Extract the (X, Y) coordinate from the center of the cell holding the provided text.  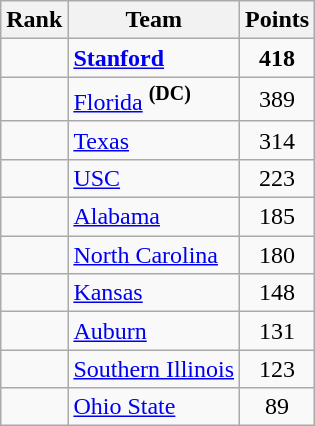
Points (278, 20)
418 (278, 58)
Stanford (154, 58)
Alabama (154, 217)
131 (278, 331)
Rank (34, 20)
Southern Illinois (154, 369)
185 (278, 217)
Texas (154, 140)
314 (278, 140)
North Carolina (154, 255)
USC (154, 178)
Auburn (154, 331)
Ohio State (154, 407)
Team (154, 20)
389 (278, 100)
Florida (DC) (154, 100)
223 (278, 178)
148 (278, 293)
Kansas (154, 293)
89 (278, 407)
123 (278, 369)
180 (278, 255)
